Find where the given text appears and provide that cell's center as [x, y] coordinate. 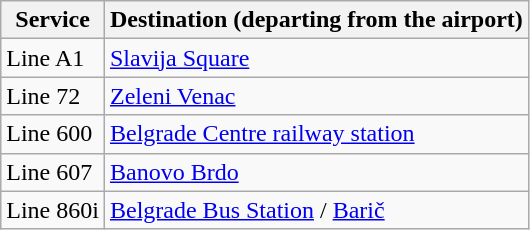
Line A1 [53, 58]
Belgrade Centre railway station [316, 134]
Banovo Brdo [316, 172]
Service [53, 20]
Line 600 [53, 134]
Line 860i [53, 210]
Slavija Square [316, 58]
Zeleni Venac [316, 96]
Belgrade Bus Station / Barič [316, 210]
Line 607 [53, 172]
Destination (departing from the airport) [316, 20]
Line 72 [53, 96]
